For the text-containing cell, return its midpoint in (X, Y) coordinate format. 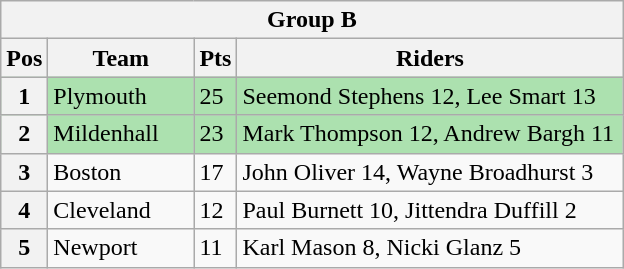
17 (216, 172)
Newport (121, 248)
3 (24, 172)
Group B (312, 20)
5 (24, 248)
Boston (121, 172)
Mark Thompson 12, Andrew Bargh 11 (430, 134)
25 (216, 96)
12 (216, 210)
4 (24, 210)
John Oliver 14, Wayne Broadhurst 3 (430, 172)
Seemond Stephens 12, Lee Smart 13 (430, 96)
23 (216, 134)
Riders (430, 58)
Cleveland (121, 210)
Pts (216, 58)
Team (121, 58)
Plymouth (121, 96)
Pos (24, 58)
Mildenhall (121, 134)
11 (216, 248)
Paul Burnett 10, Jittendra Duffill 2 (430, 210)
1 (24, 96)
Karl Mason 8, Nicki Glanz 5 (430, 248)
2 (24, 134)
